Provide the (X, Y) coordinate of the cell's center where the given text is located.  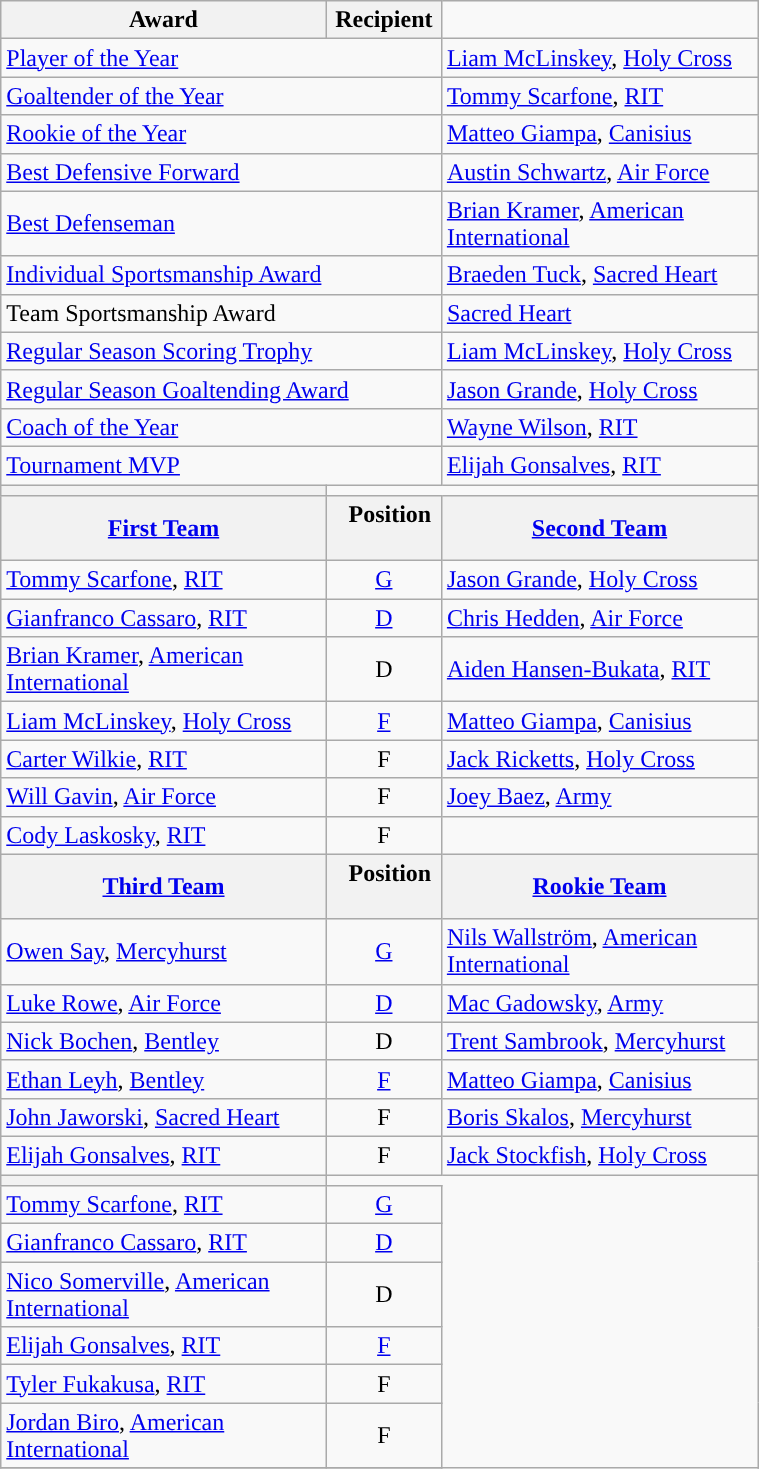
Sacred Heart (599, 313)
Braeden Tuck, Sacred Heart (599, 275)
Austin Schwartz, Air Force (599, 172)
Tyler Fukakusa, RIT (164, 1384)
Jack Stockfish, Holy Cross (599, 1155)
Nils Wallström, American International (599, 952)
Nico Somerville, American International (164, 1294)
Will Gavin, Air Force (164, 797)
Trent Sambrook, Mercyhurst (599, 1041)
Third Team (164, 886)
Luke Rowe, Air Force (164, 1003)
Cody Laskosky, RIT (164, 835)
Jordan Biro, American International (164, 1436)
John Jaworski, Sacred Heart (164, 1117)
Goaltender of the Year (222, 96)
Regular Season Scoring Trophy (222, 351)
Aiden Hansen-Bukata, RIT (599, 670)
Mac Gadowsky, Army (599, 1003)
Ethan Leyh, Bentley (164, 1079)
Rookie Team (599, 886)
First Team (164, 528)
Nick Bochen, Bentley (164, 1041)
Regular Season Goaltending Award (222, 389)
Best Defenseman (222, 224)
Chris Hedden, Air Force (599, 618)
Tournament MVP (222, 465)
Second Team (599, 528)
Individual Sportsmanship Award (222, 275)
Rookie of the Year (222, 134)
Coach of the Year (222, 427)
Recipient (384, 20)
Best Defensive Forward (222, 172)
Joey Baez, Army (599, 797)
Owen Say, Mercyhurst (164, 952)
Team Sportsmanship Award (222, 313)
Carter Wilkie, RIT (164, 759)
Wayne Wilson, RIT (599, 427)
Award (164, 20)
Player of the Year (222, 58)
Jack Ricketts, Holy Cross (599, 759)
Boris Skalos, Mercyhurst (599, 1117)
